Scan for the cell matching the given text and deliver its (x, y) coordinate at center. 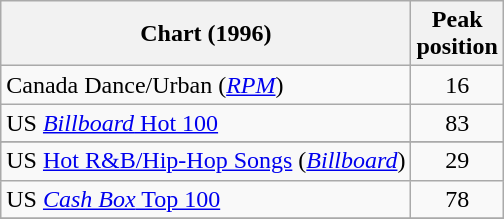
US Cash Box Top 100 (206, 199)
US Billboard Hot 100 (206, 123)
Chart (1996) (206, 34)
29 (457, 161)
78 (457, 199)
83 (457, 123)
16 (457, 85)
Peakposition (457, 34)
Canada Dance/Urban (RPM) (206, 85)
US Hot R&B/Hip-Hop Songs (Billboard) (206, 161)
